Provide the [X, Y] coordinate of the cell's center where the given text is located.  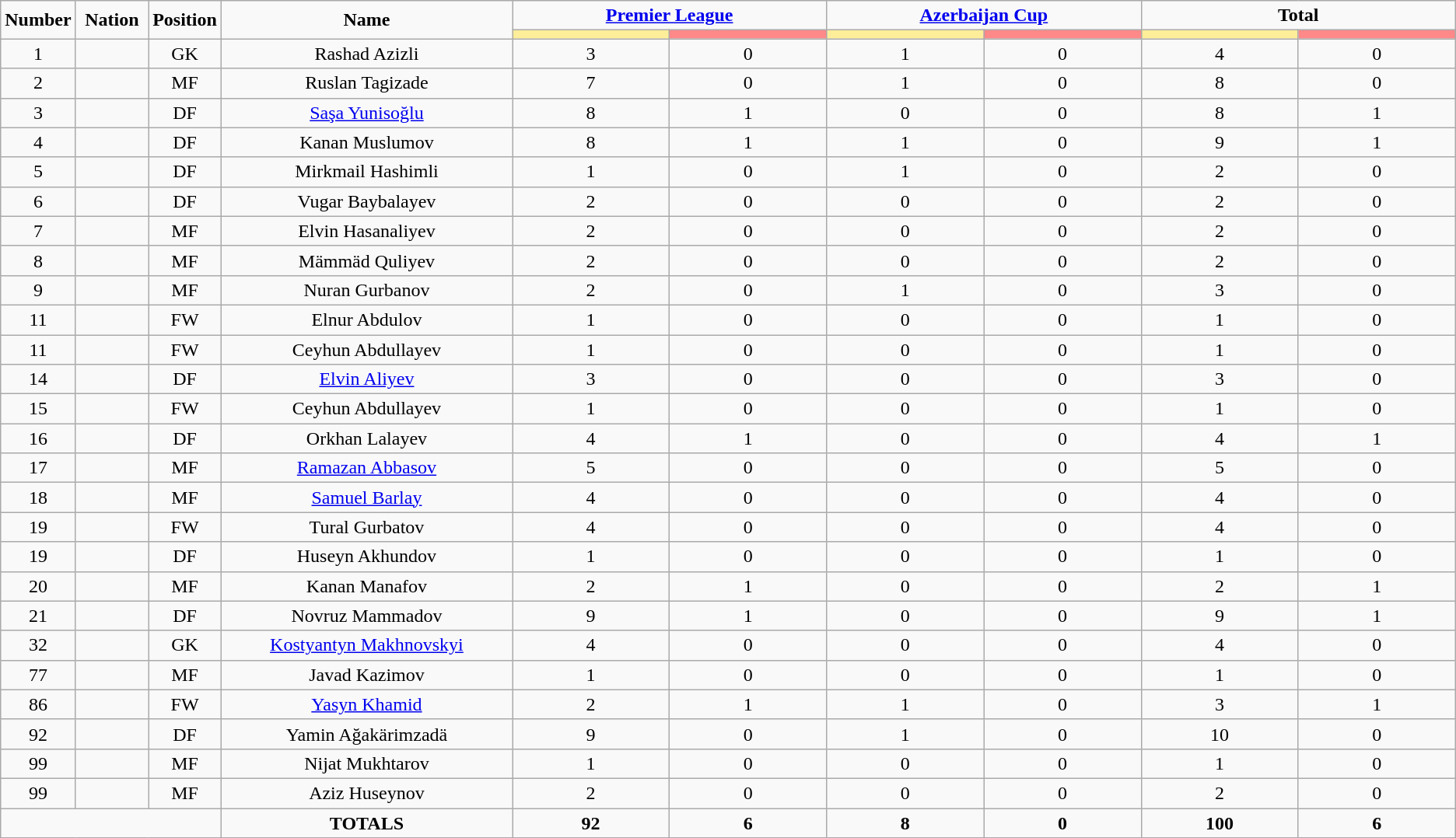
Huseyn Akhundov [366, 557]
16 [38, 438]
21 [38, 616]
Orkhan Lalayev [366, 438]
TOTALS [366, 823]
Novruz Mammadov [366, 616]
86 [38, 704]
Elvin Hasanaliyev [366, 231]
Saşa Yunisoğlu [366, 113]
Name [366, 20]
14 [38, 379]
Premier League [669, 16]
Javad Kazimov [366, 675]
Mirkmail Hashimli [366, 172]
10 [1220, 734]
Elnur Abdulov [366, 319]
Rashad Azizli [366, 54]
Nuran Gurbanov [366, 290]
Position [185, 20]
18 [38, 498]
Number [38, 20]
32 [38, 645]
Vugar Baybalayev [366, 201]
Nijat Mukhtarov [366, 763]
Elvin Aliyev [366, 379]
Yasyn Khamid [366, 704]
Nation [112, 20]
Tural Gurbatov [366, 527]
Total [1298, 16]
Samuel Barlay [366, 498]
Aziz Huseynov [366, 793]
77 [38, 675]
20 [38, 586]
Kostyantyn Makhnovskyi [366, 645]
17 [38, 468]
Kanan Muslumov [366, 142]
Kanan Manafov [366, 586]
15 [38, 409]
100 [1220, 823]
Ruslan Tagizade [366, 83]
Ramazan Abbasov [366, 468]
Azerbaijan Cup [984, 16]
Mämmäd Quliyev [366, 260]
Yamin Ağakärimzadä [366, 734]
